Scan for the cell matching the given text and deliver its [x, y] coordinate at center. 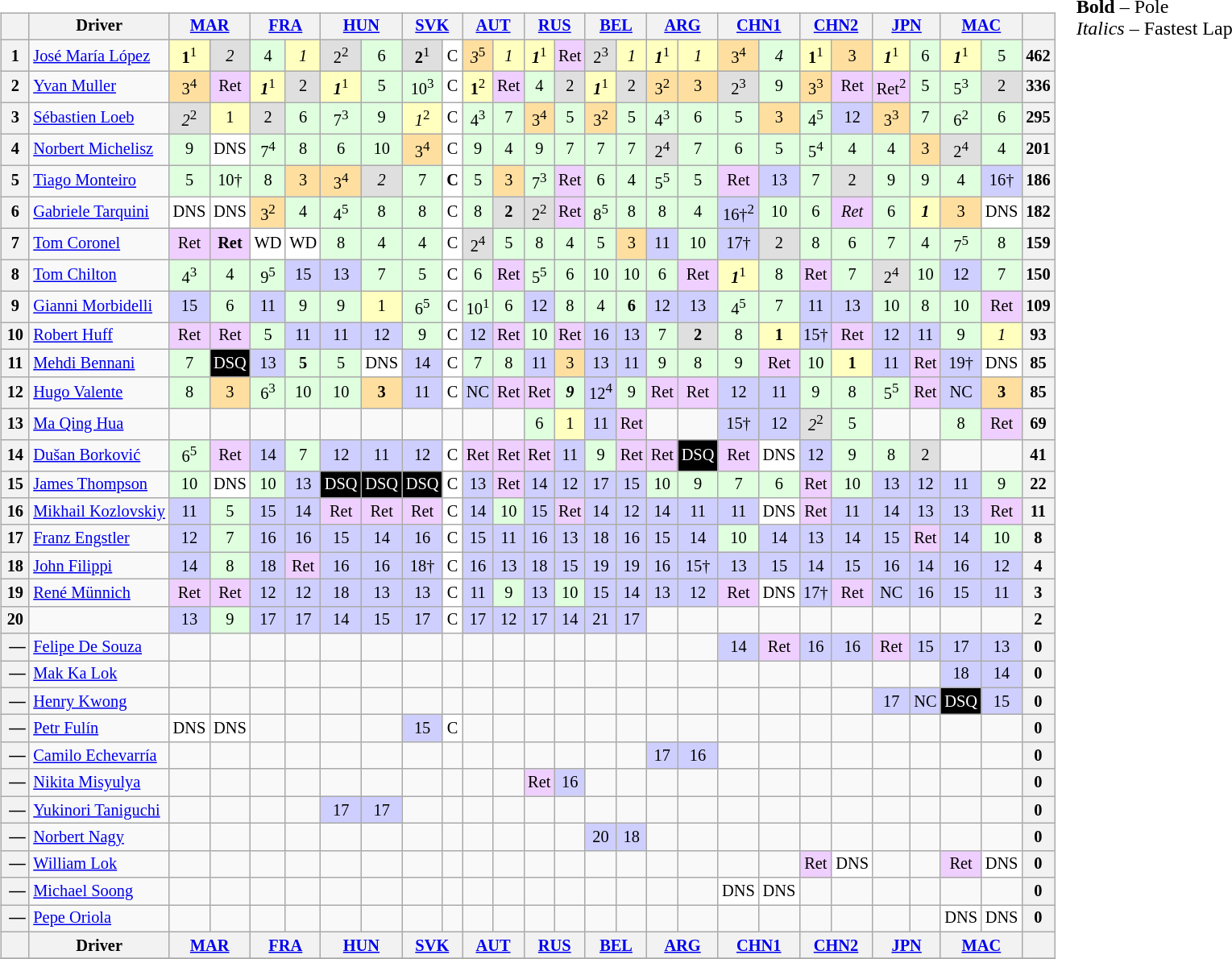
74 [268, 150]
19† [960, 363]
Tiago Monteiro [98, 181]
René Münnich [98, 593]
James Thompson [98, 484]
Nikita Misyulya [98, 783]
Franz Engstler [98, 538]
Pepe Oriola [98, 919]
Ma Qing Hua [98, 424]
John Filippi [98, 566]
Yukinori Taniguchi [98, 810]
186 [1038, 181]
62 [960, 118]
Ret2 [891, 87]
José María López [98, 55]
41 [1038, 455]
Petr Fulín [98, 729]
103 [422, 87]
Norbert Michelisz [98, 150]
109 [1038, 306]
462 [1038, 55]
Mehdi Bennani [98, 363]
Dušan Borković [98, 455]
54 [815, 150]
Yvan Muller [98, 87]
35 [479, 55]
101 [479, 306]
Michael Soong [98, 891]
Robert Huff [98, 336]
182 [1038, 213]
Sébastien Loeb [98, 118]
75 [960, 243]
16†2 [738, 213]
10† [230, 181]
124 [601, 392]
Tom Coronel [98, 243]
William Lok [98, 864]
295 [1038, 118]
150 [1038, 276]
Norbert Nagy [98, 837]
201 [1038, 150]
69 [1038, 424]
Tom Chilton [98, 276]
Mikhail Kozlovskiy [98, 512]
Hugo Valente [98, 392]
53 [960, 87]
95 [268, 276]
Camilo Echevarría [98, 756]
Felipe De Souza [98, 647]
Mak Ka Lok [98, 675]
Henry Kwong [98, 701]
159 [1038, 243]
336 [1038, 87]
Gabriele Tarquini [98, 213]
16† [1002, 181]
18† [422, 566]
63 [268, 392]
Gianni Morbidelli [98, 306]
93 [1038, 336]
